Identify which cell holds the provided text, then report its (x, y) central coordinate. 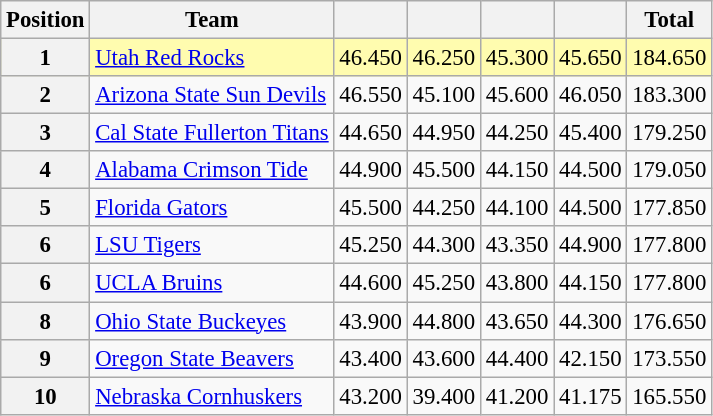
Cal State Fullerton Titans (212, 133)
10 (46, 396)
43.200 (370, 396)
165.550 (670, 396)
183.300 (670, 95)
4 (46, 170)
43.650 (516, 321)
1 (46, 58)
3 (46, 133)
46.550 (370, 95)
43.900 (370, 321)
44.650 (370, 133)
173.550 (670, 358)
Oregon State Beavers (212, 358)
177.850 (670, 208)
44.600 (370, 283)
176.650 (670, 321)
179.050 (670, 170)
Team (212, 20)
2 (46, 95)
Florida Gators (212, 208)
179.250 (670, 133)
43.800 (516, 283)
44.100 (516, 208)
45.100 (444, 95)
LSU Tigers (212, 245)
184.650 (670, 58)
Ohio State Buckeyes (212, 321)
5 (46, 208)
44.950 (444, 133)
8 (46, 321)
Total (670, 20)
41.200 (516, 396)
46.050 (590, 95)
43.400 (370, 358)
9 (46, 358)
46.250 (444, 58)
44.400 (516, 358)
Position (46, 20)
Arizona State Sun Devils (212, 95)
39.400 (444, 396)
41.175 (590, 396)
43.350 (516, 245)
46.450 (370, 58)
45.300 (516, 58)
Alabama Crimson Tide (212, 170)
45.400 (590, 133)
45.600 (516, 95)
42.150 (590, 358)
43.600 (444, 358)
45.650 (590, 58)
Nebraska Cornhuskers (212, 396)
44.800 (444, 321)
Utah Red Rocks (212, 58)
UCLA Bruins (212, 283)
